Output the (x, y) coordinate of the center of the cell containing the given text.  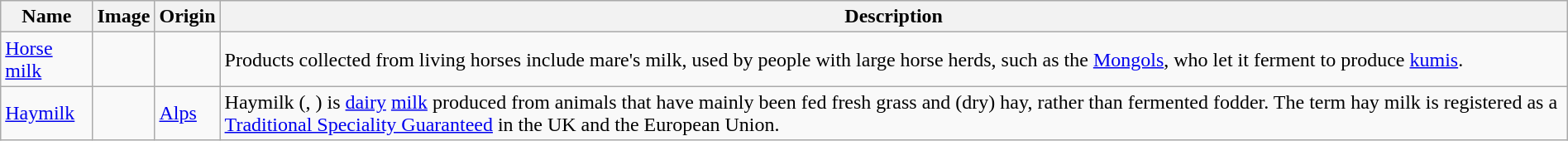
Haymilk (46, 113)
Image (124, 17)
Alps (187, 113)
Description (893, 17)
Horse milk (46, 60)
Origin (187, 17)
Name (46, 17)
